Determine the [X, Y] coordinate at the center of the cell enclosing the given text.  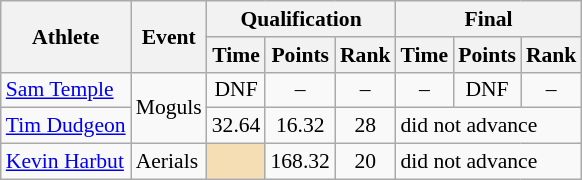
16.32 [300, 126]
168.32 [300, 162]
Final [488, 19]
Moguls [169, 108]
Aerials [169, 162]
Athlete [66, 36]
Sam Temple [66, 90]
Kevin Harbut [66, 162]
Event [169, 36]
28 [366, 126]
32.64 [236, 126]
Tim Dudgeon [66, 126]
20 [366, 162]
Qualification [302, 19]
